Output the (X, Y) coordinate of the center of the cell containing the given text.  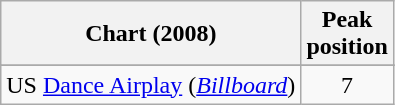
Peakposition (347, 34)
US Dance Airplay (Billboard) (151, 85)
7 (347, 85)
Chart (2008) (151, 34)
